Detect which cell encompasses the target text, then output its [X, Y] center coordinate. 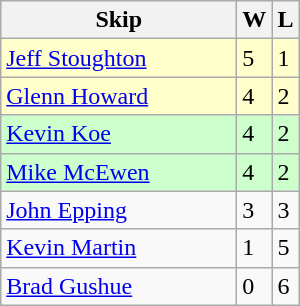
0 [254, 286]
Brad Gushue [119, 286]
Mike McEwen [119, 172]
John Epping [119, 210]
6 [286, 286]
Glenn Howard [119, 96]
Kevin Martin [119, 248]
Jeff Stoughton [119, 58]
W [254, 20]
Kevin Koe [119, 134]
Skip [119, 20]
L [286, 20]
